Search for the cell housing the specified text and yield its (x, y) center coordinate. 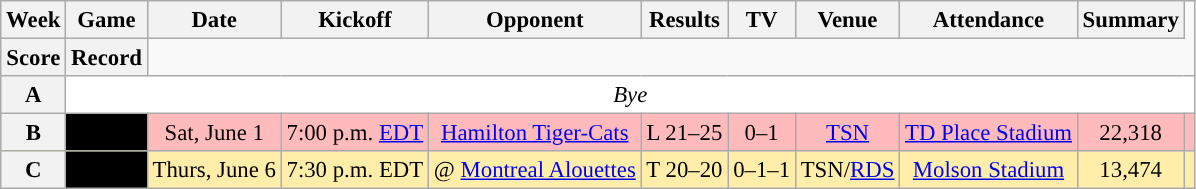
22,318 (1130, 133)
0–1 (762, 133)
Summary (1130, 20)
Week (34, 20)
0–1–1 (762, 170)
@ Montreal Alouettes (536, 170)
Attendance (989, 20)
1 (106, 133)
T 20–20 (684, 170)
TSN (847, 133)
Results (684, 20)
TV (762, 20)
Kickoff (354, 20)
7:30 p.m. EDT (354, 170)
13,474 (1130, 170)
Hamilton Tiger-Cats (536, 133)
Opponent (536, 20)
Score (34, 58)
TD Place Stadium (989, 133)
B (34, 133)
Venue (847, 20)
Thurs, June 6 (214, 170)
7:00 p.m. EDT (354, 133)
Game (106, 20)
TSN/RDS (847, 170)
L 21–25 (684, 133)
Record (106, 58)
Molson Stadium (989, 170)
A (34, 95)
2 (106, 170)
C (34, 170)
Sat, June 1 (214, 133)
Date (214, 20)
Bye (630, 95)
